Capture the cell that displays the provided text and extract its (X, Y) central coordinate. 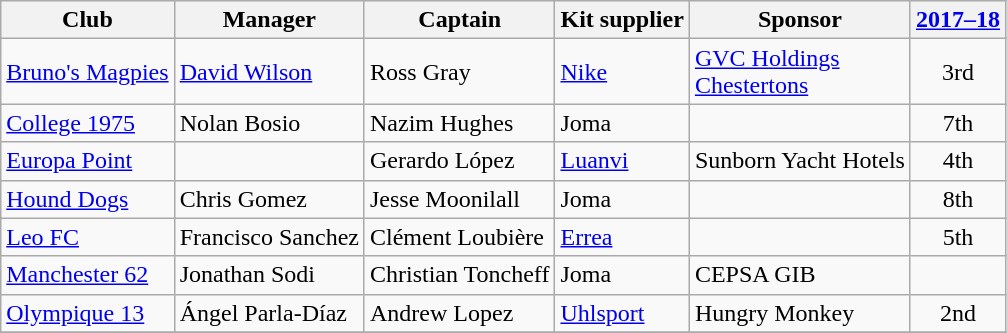
Nolan Bosio (269, 123)
8th (958, 199)
2nd (958, 313)
David Wilson (269, 72)
5th (958, 237)
GVC HoldingsChestertons (800, 72)
3rd (958, 72)
Nike (622, 72)
Manchester 62 (88, 275)
Clément Loubière (459, 237)
Errea (622, 237)
College 1975 (88, 123)
Sponsor (800, 20)
Ángel Parla-Díaz (269, 313)
Hungry Monkey (800, 313)
7th (958, 123)
Chris Gomez (269, 199)
Europa Point (88, 161)
Luanvi (622, 161)
Olympique 13 (88, 313)
Nazim Hughes (459, 123)
Jonathan Sodi (269, 275)
Kit supplier (622, 20)
Christian Toncheff (459, 275)
Francisco Sanchez (269, 237)
Jesse Moonilall (459, 199)
Bruno's Magpies (88, 72)
Ross Gray (459, 72)
Uhlsport (622, 313)
2017–18 (958, 20)
Manager (269, 20)
4th (958, 161)
Club (88, 20)
Andrew Lopez (459, 313)
Leo FC (88, 237)
Gerardo López (459, 161)
Captain (459, 20)
Hound Dogs (88, 199)
Sunborn Yacht Hotels (800, 161)
CEPSA GIB (800, 275)
